Provide the [x, y] coordinate of the cell's center where the given text is located.  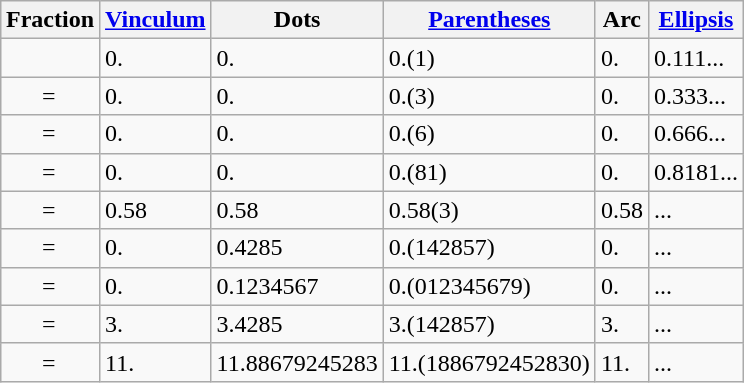
0.(3) [489, 96]
0.(1) [489, 58]
0.8181... [696, 172]
Arc [622, 20]
0.(6) [489, 134]
0.1234567 [297, 286]
Ellipsis [696, 20]
Fraction [50, 20]
3.(142857) [489, 324]
0.111... [696, 58]
0.(81) [489, 172]
11.88679245283 [297, 362]
0.333... [696, 96]
Vinculum [156, 20]
11.(1886792452830) [489, 362]
0.58(3) [489, 210]
0.4285 [297, 248]
0.666... [696, 134]
Dots [297, 20]
3.4285 [297, 324]
0.(012345679) [489, 286]
0.(142857) [489, 248]
Parentheses [489, 20]
